Capture the cell that displays the provided text and extract its (x, y) central coordinate. 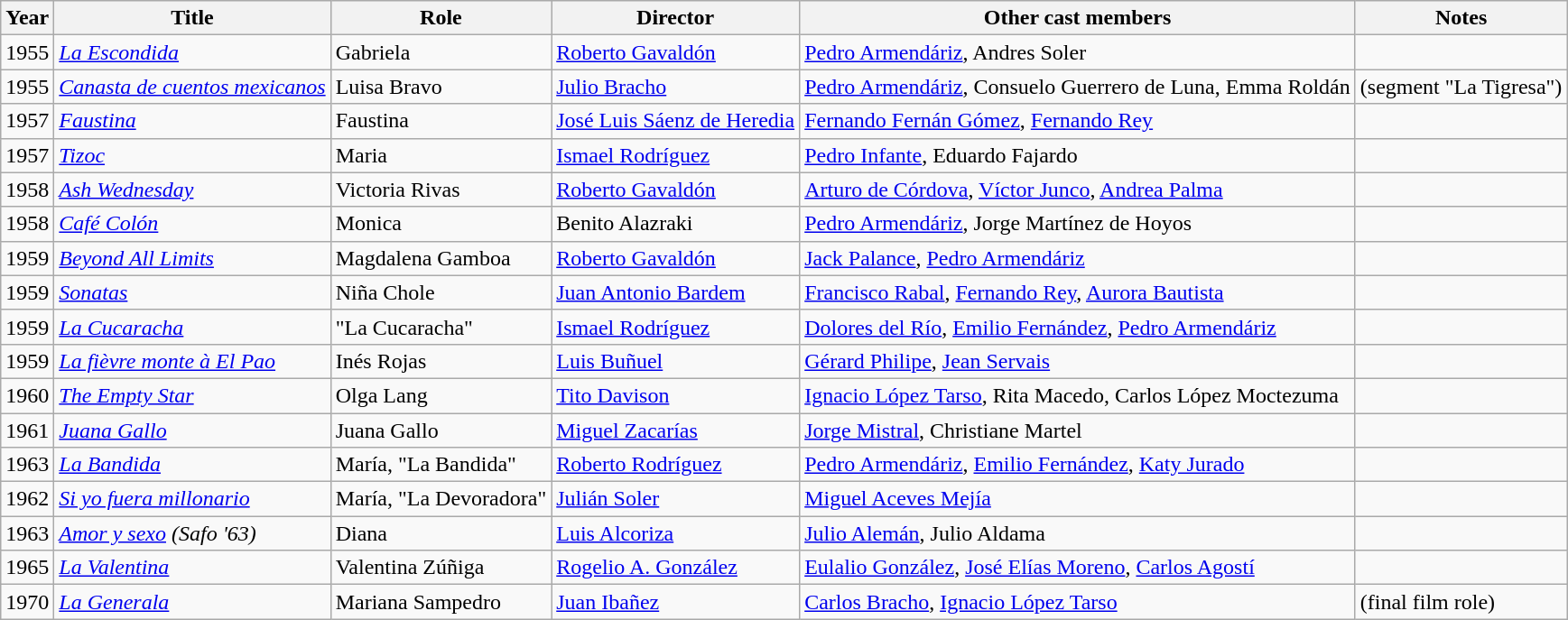
Canasta de cuentos mexicanos (192, 87)
Pedro Armendáriz, Jorge Martínez de Hoyos (1078, 224)
Juan Ibañez (675, 602)
Victoria Rivas (441, 190)
Julio Bracho (675, 87)
The Empty Star (192, 395)
(final film role) (1461, 602)
Benito Alazraki (675, 224)
La Cucaracha (192, 327)
La Valentina (192, 568)
Eulalio González, José Elías Moreno, Carlos Agostí (1078, 568)
1960 (27, 395)
Year (27, 18)
Title (192, 18)
María, "La Devoradora" (441, 499)
Rogelio A. González (675, 568)
Notes (1461, 18)
Gérard Philipe, Jean Servais (1078, 361)
Pedro Armendáriz, Emilio Fernández, Katy Jurado (1078, 465)
La fièvre monte à El Pao (192, 361)
Luis Alcoriza (675, 533)
Juan Antonio Bardem (675, 292)
Amor y sexo (Safo '63) (192, 533)
Director (675, 18)
Arturo de Córdova, Víctor Junco, Andrea Palma (1078, 190)
Miguel Aceves Mejía (1078, 499)
Ash Wednesday (192, 190)
Carlos Bracho, Ignacio López Tarso (1078, 602)
Inés Rojas (441, 361)
Other cast members (1078, 18)
Mariana Sampedro (441, 602)
1961 (27, 430)
La Escondida (192, 52)
Dolores del Río, Emilio Fernández, Pedro Armendáriz (1078, 327)
Maria (441, 155)
Monica (441, 224)
Magdalena Gamboa (441, 258)
La Generala (192, 602)
Luisa Bravo (441, 87)
"La Cucaracha" (441, 327)
Si yo fuera millonario (192, 499)
Pedro Armendáriz, Andres Soler (1078, 52)
Jorge Mistral, Christiane Martel (1078, 430)
José Luis Sáenz de Heredia (675, 121)
Tizoc (192, 155)
Julio Alemán, Julio Aldama (1078, 533)
1970 (27, 602)
(segment "La Tigresa") (1461, 87)
Ignacio López Tarso, Rita Macedo, Carlos López Moctezuma (1078, 395)
Valentina Zúñiga (441, 568)
Olga Lang (441, 395)
Miguel Zacarías (675, 430)
1962 (27, 499)
Pedro Infante, Eduardo Fajardo (1078, 155)
Luis Buñuel (675, 361)
Pedro Armendáriz, Consuelo Guerrero de Luna, Emma Roldán (1078, 87)
Francisco Rabal, Fernando Rey, Aurora Bautista (1078, 292)
Café Colón (192, 224)
Beyond All Limits (192, 258)
1965 (27, 568)
Fernando Fernán Gómez, Fernando Rey (1078, 121)
Roberto Rodríguez (675, 465)
La Bandida (192, 465)
Tito Davison (675, 395)
Sonatas (192, 292)
María, "La Bandida" (441, 465)
Julián Soler (675, 499)
Gabriela (441, 52)
Jack Palance, Pedro Armendáriz (1078, 258)
Role (441, 18)
Diana (441, 533)
Niña Chole (441, 292)
